Output the (X, Y) coordinate of the center of the cell containing the given text.  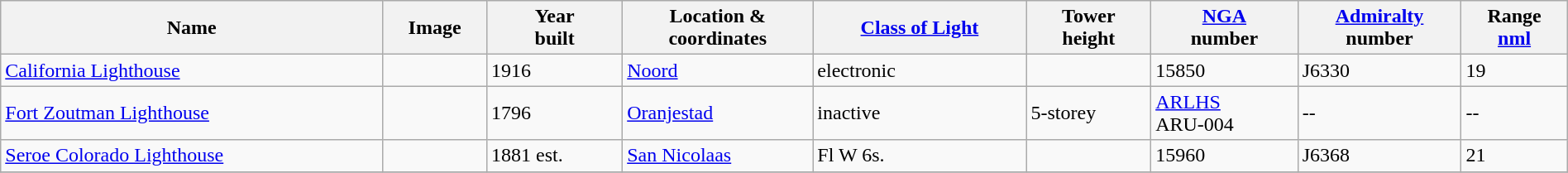
19 (1514, 70)
Class of Light (920, 28)
Fort Zoutman Lighthouse (192, 113)
California Lighthouse (192, 70)
inactive (920, 113)
Location & coordinates (718, 28)
NGAnumber (1225, 28)
5-storey (1088, 113)
electronic (920, 70)
15960 (1225, 156)
1881 est. (555, 156)
Noord (718, 70)
Fl W 6s. (920, 156)
Image (435, 28)
Seroe Colorado Lighthouse (192, 156)
Oranjestad (718, 113)
15850 (1225, 70)
1916 (555, 70)
ARLHSARU-004 (1225, 113)
San Nicolaas (718, 156)
Admiraltynumber (1379, 28)
Towerheight (1088, 28)
Name (192, 28)
Yearbuilt (555, 28)
21 (1514, 156)
Rangenml (1514, 28)
1796 (555, 113)
J6368 (1379, 156)
J6330 (1379, 70)
